Pinpoint the cell where the given text exists, returning its (x, y) midpoint coordinate. 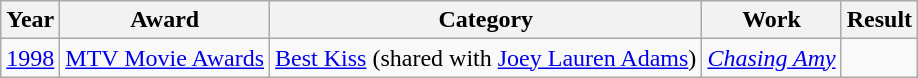
Chasing Amy (772, 58)
Category (486, 20)
Year (30, 20)
MTV Movie Awards (165, 58)
Work (772, 20)
Best Kiss (shared with Joey Lauren Adams) (486, 58)
Result (879, 20)
1998 (30, 58)
Award (165, 20)
